Return (x, y) of the center of cell containing provided text 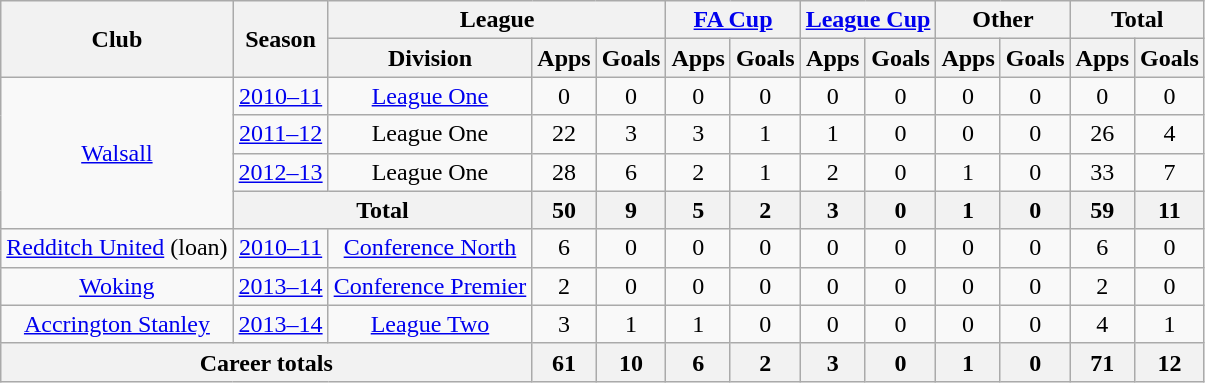
FA Cup (733, 20)
Club (117, 39)
50 (564, 210)
Division (430, 58)
28 (564, 172)
10 (631, 362)
Season (280, 39)
League (497, 20)
2012–13 (280, 172)
61 (564, 362)
Redditch United (loan) (117, 248)
5 (698, 210)
Woking (117, 286)
12 (1170, 362)
2011–12 (280, 134)
33 (1102, 172)
22 (564, 134)
Career totals (266, 362)
Conference North (430, 248)
Other (1003, 20)
9 (631, 210)
7 (1170, 172)
Conference Premier (430, 286)
League Two (430, 324)
11 (1170, 210)
71 (1102, 362)
59 (1102, 210)
League Cup (868, 20)
26 (1102, 134)
Accrington Stanley (117, 324)
Walsall (117, 153)
